For the text-containing cell, return its midpoint in [X, Y] coordinate format. 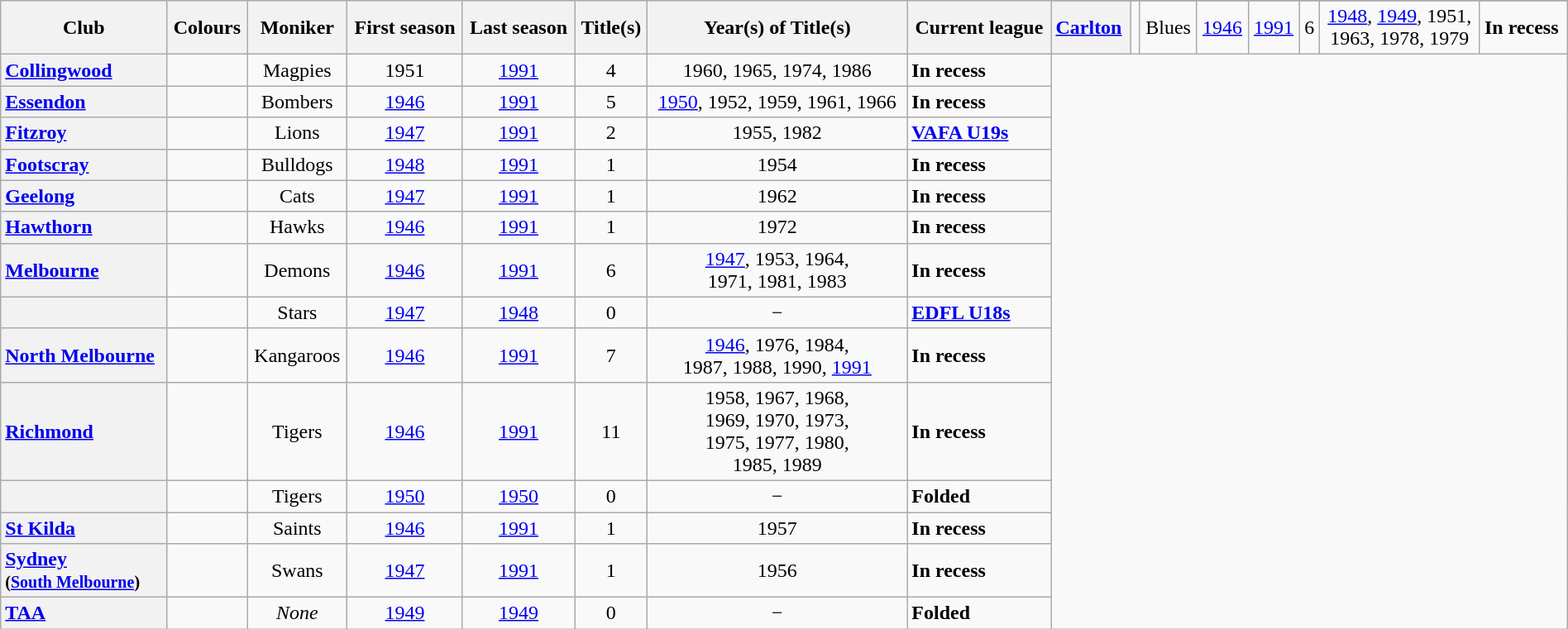
Geelong [84, 196]
EDFL U18s [979, 312]
1947, 1953, 1964,1971, 1981, 1983 [777, 269]
1948, 1949, 1951,1963, 1978, 1979 [1399, 28]
11 [611, 431]
1972 [777, 227]
Lions [298, 133]
Demons [298, 269]
5 [611, 102]
None [298, 613]
Swans [298, 570]
North Melbourne [84, 355]
1954 [777, 164]
Bombers [298, 102]
Sydney (South Melbourne) [84, 570]
Club [84, 28]
St Kilda [84, 528]
1960, 1965, 1974, 1986 [777, 70]
Essendon [84, 102]
Colours [207, 28]
Hawthorn [84, 227]
Bulldogs [298, 164]
Current league [979, 28]
1950, 1952, 1959, 1961, 1966 [777, 102]
1957 [777, 528]
Kangaroos [298, 355]
1956 [777, 570]
Fitzroy [84, 133]
First season [405, 28]
Stars [298, 312]
1955, 1982 [777, 133]
TAA [84, 613]
Collingwood [84, 70]
1951 [405, 70]
Melbourne [84, 269]
Year(s) of Title(s) [777, 28]
Blues [1168, 28]
Footscray [84, 164]
Cats [298, 196]
7 [611, 355]
Magpies [298, 70]
4 [611, 70]
VAFA U19s [979, 133]
2 [611, 133]
1962 [777, 196]
Saints [298, 528]
Carlton [1091, 28]
Hawks [298, 227]
Title(s) [611, 28]
Richmond [84, 431]
Moniker [298, 28]
1958, 1967, 1968,1969, 1970, 1973,1975, 1977, 1980,1985, 1989 [777, 431]
Last season [518, 28]
1946, 1976, 1984,1987, 1988, 1990, 1991 [777, 355]
